Search for the cell housing the specified text and yield its (X, Y) center coordinate. 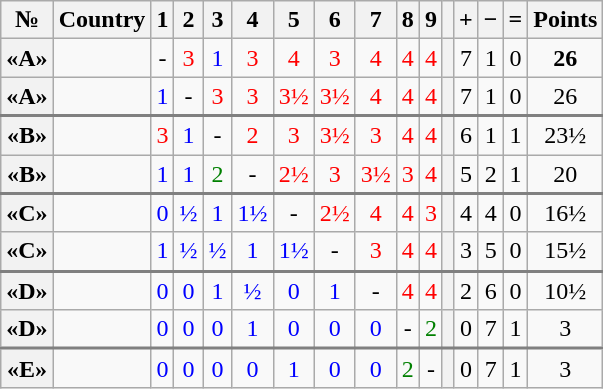
№ (27, 20)
23½ (566, 136)
− (490, 20)
15½ (566, 252)
16½ (566, 212)
9 (430, 20)
10½ (566, 290)
Country (102, 20)
= (516, 20)
Points (566, 20)
20 (566, 174)
8 (408, 20)
«E» (27, 368)
+ (466, 20)
